Scan for the cell matching the given text and deliver its (X, Y) coordinate at center. 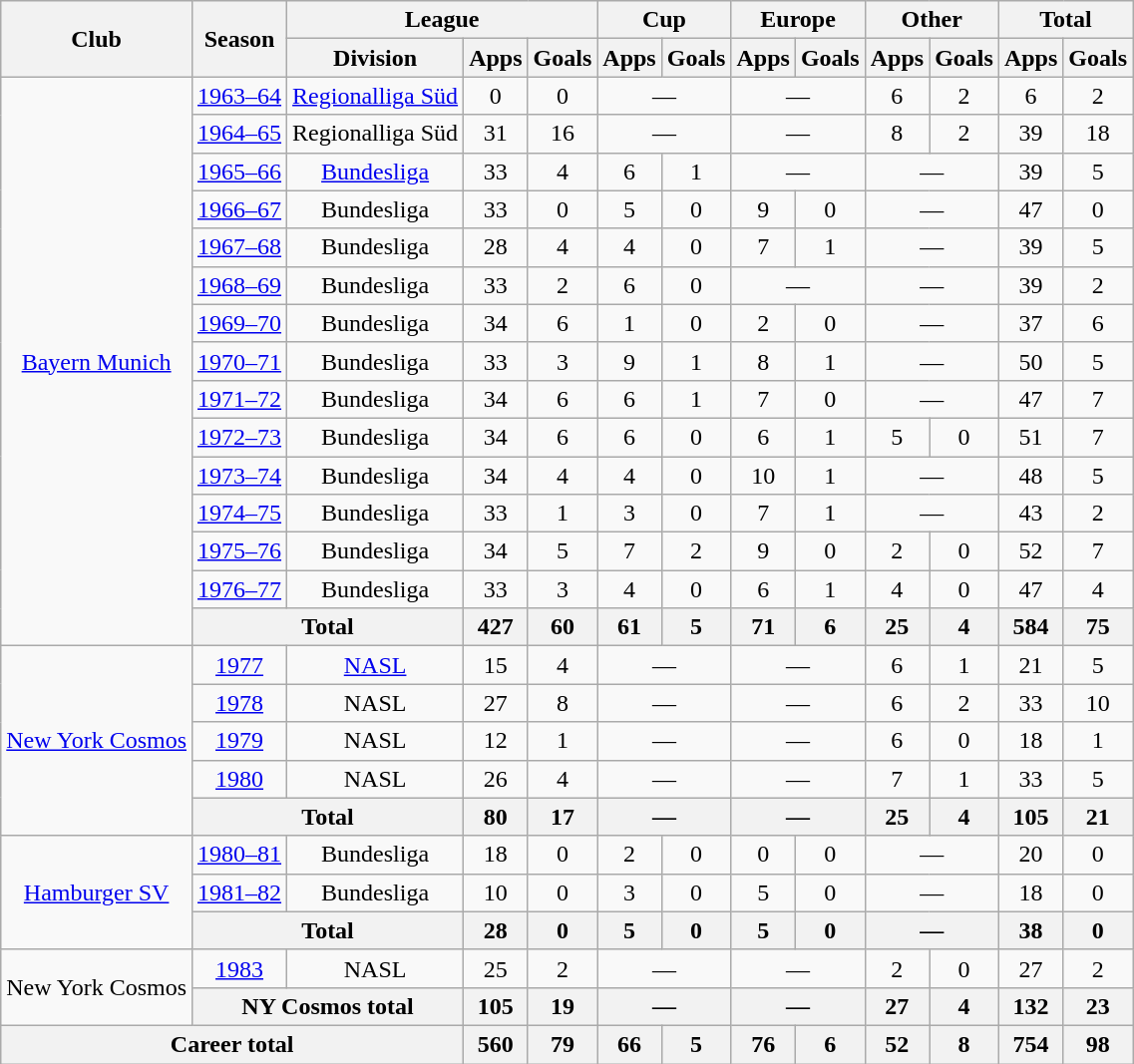
48 (1030, 476)
16 (563, 134)
Hamburger SV (97, 892)
1972–73 (239, 437)
43 (1030, 514)
23 (1098, 1006)
1968–69 (239, 285)
12 (496, 741)
75 (1098, 627)
1967–68 (239, 247)
1971–72 (239, 399)
1980 (239, 779)
427 (496, 627)
Cup (664, 20)
1976–77 (239, 589)
Europe (798, 20)
19 (563, 1006)
1980–81 (239, 855)
Bayern Munich (97, 361)
1983 (239, 968)
31 (496, 134)
38 (1030, 930)
Season (239, 39)
1973–74 (239, 476)
Other (932, 20)
1970–71 (239, 361)
71 (763, 627)
1969–70 (239, 323)
61 (629, 627)
1977 (239, 665)
560 (496, 1044)
1965–66 (239, 172)
15 (496, 665)
17 (563, 817)
98 (1098, 1044)
Career total (232, 1044)
1974–75 (239, 514)
66 (629, 1044)
1963–64 (239, 96)
132 (1030, 1006)
60 (563, 627)
Division (375, 58)
26 (496, 779)
1975–76 (239, 551)
1978 (239, 703)
37 (1030, 323)
League (443, 20)
79 (563, 1044)
20 (1030, 855)
754 (1030, 1044)
76 (763, 1044)
51 (1030, 437)
1966–67 (239, 209)
1981–82 (239, 892)
80 (496, 817)
1964–65 (239, 134)
1979 (239, 741)
NY Cosmos total (328, 1006)
50 (1030, 361)
Club (97, 39)
584 (1030, 627)
